Pinpoint the cell where the given text exists, returning its [X, Y] midpoint coordinate. 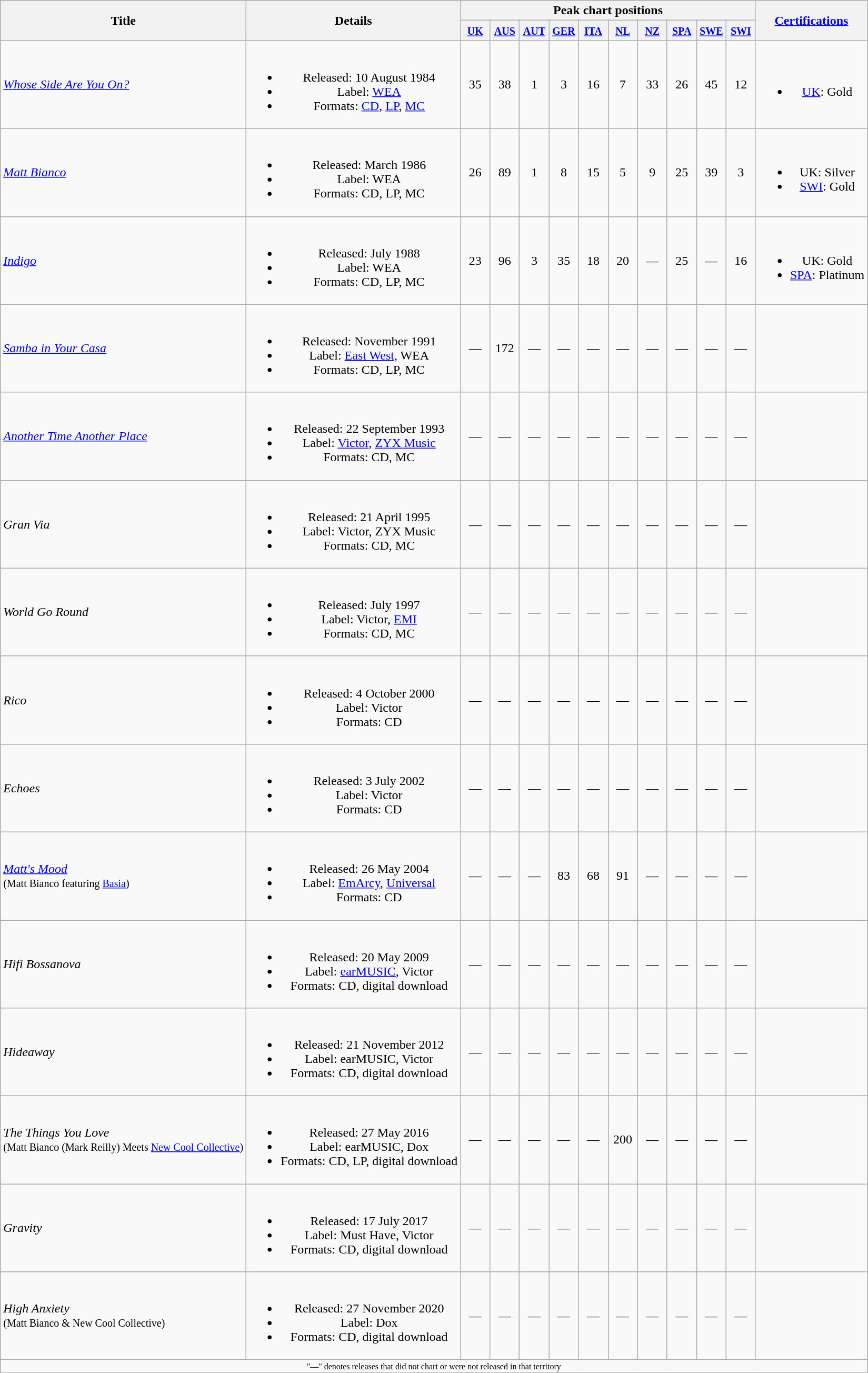
Released: 3 July 2002Label: VictorFormats: CD [354, 788]
Released: November 1991Label: East West, WEAFormats: CD, LP, MC [354, 349]
38 [505, 84]
AUT [534, 31]
Released: 22 September 1993Label: Victor, ZYX MusicFormats: CD, MC [354, 436]
Another Time Another Place [123, 436]
39 [711, 173]
Matt Bianco [123, 173]
Gran Via [123, 524]
23 [475, 260]
UK: Gold [811, 84]
Samba in Your Casa [123, 349]
Details [354, 21]
Whose Side Are You On? [123, 84]
AUS [505, 31]
Released: 20 May 2009Label: earMUSIC, VictorFormats: CD, digital download [354, 964]
Certifications [811, 21]
SPA [682, 31]
SWE [711, 31]
96 [505, 260]
Matt's Mood(Matt Bianco featuring Basia) [123, 876]
Hideaway [123, 1052]
7 [623, 84]
Peak chart positions [608, 11]
UK [475, 31]
18 [593, 260]
Released: July 1988Label: WEAFormats: CD, LP, MC [354, 260]
NZ [652, 31]
NL [623, 31]
83 [564, 876]
UK: GoldSPA: Platinum [811, 260]
15 [593, 173]
Rico [123, 700]
20 [623, 260]
91 [623, 876]
8 [564, 173]
172 [505, 349]
68 [593, 876]
UK: SilverSWI: Gold [811, 173]
ITA [593, 31]
High Anxiety(Matt Bianco & New Cool Collective) [123, 1316]
Released: 27 November 2020Label: DoxFormats: CD, digital download [354, 1316]
Hifi Bossanova [123, 964]
Released: 27 May 2016Label: earMUSIC, DoxFormats: CD, LP, digital download [354, 1140]
89 [505, 173]
GER [564, 31]
SWI [741, 31]
Released: March 1986Label: WEAFormats: CD, LP, MC [354, 173]
Indigo [123, 260]
"—" denotes releases that did not chart or were not released in that territory [434, 1366]
5 [623, 173]
Released: 4 October 2000Label: VictorFormats: CD [354, 700]
Released: 17 July 2017Label: Must Have, VictorFormats: CD, digital download [354, 1228]
Released: July 1997Label: Victor, EMIFormats: CD, MC [354, 612]
9 [652, 173]
Title [123, 21]
Released: 21 November 2012Label: earMUSIC, VictorFormats: CD, digital download [354, 1052]
World Go Round [123, 612]
Released: 10 August 1984Label: WEAFormats: CD, LP, MC [354, 84]
Echoes [123, 788]
Released: 21 April 1995Label: Victor, ZYX MusicFormats: CD, MC [354, 524]
200 [623, 1140]
The Things You Love(Matt Bianco (Mark Reilly) Meets New Cool Collective) [123, 1140]
Gravity [123, 1228]
Released: 26 May 2004Label: EmArcy, UniversalFormats: CD [354, 876]
12 [741, 84]
45 [711, 84]
33 [652, 84]
